Identify which cell holds the provided text, then report its (X, Y) central coordinate. 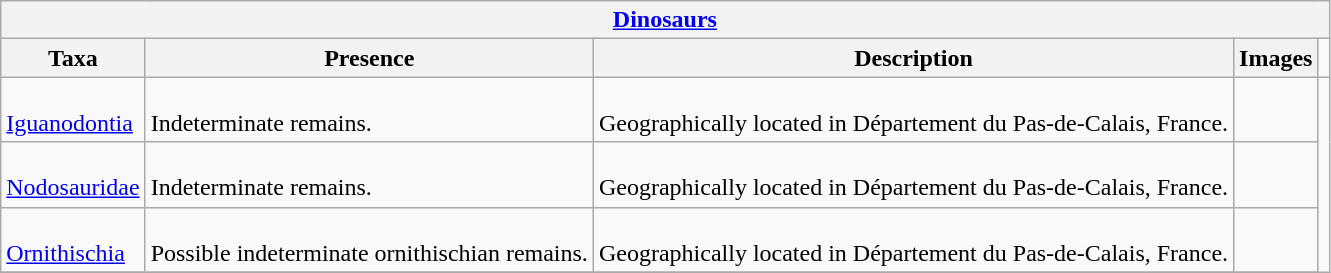
Dinosaurs (665, 20)
Images (1276, 58)
Taxa (73, 58)
Iguanodontia (73, 110)
Presence (369, 58)
Ornithischia (73, 240)
Possible indeterminate ornithischian remains. (369, 240)
Nodosauridae (73, 174)
Description (913, 58)
